Search for the cell housing the specified text and yield its (X, Y) center coordinate. 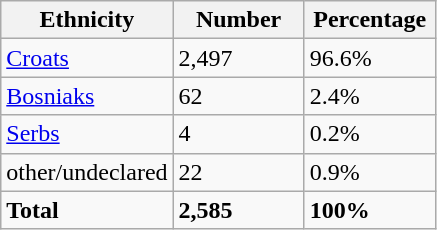
2,497 (238, 58)
4 (238, 134)
100% (370, 210)
Bosniaks (87, 96)
Serbs (87, 134)
0.2% (370, 134)
Total (87, 210)
2,585 (238, 210)
62 (238, 96)
22 (238, 172)
Number (238, 20)
Croats (87, 58)
Percentage (370, 20)
other/undeclared (87, 172)
96.6% (370, 58)
2.4% (370, 96)
Ethnicity (87, 20)
0.9% (370, 172)
